From the cell containing the given text, extract its center point as [X, Y] coordinate. 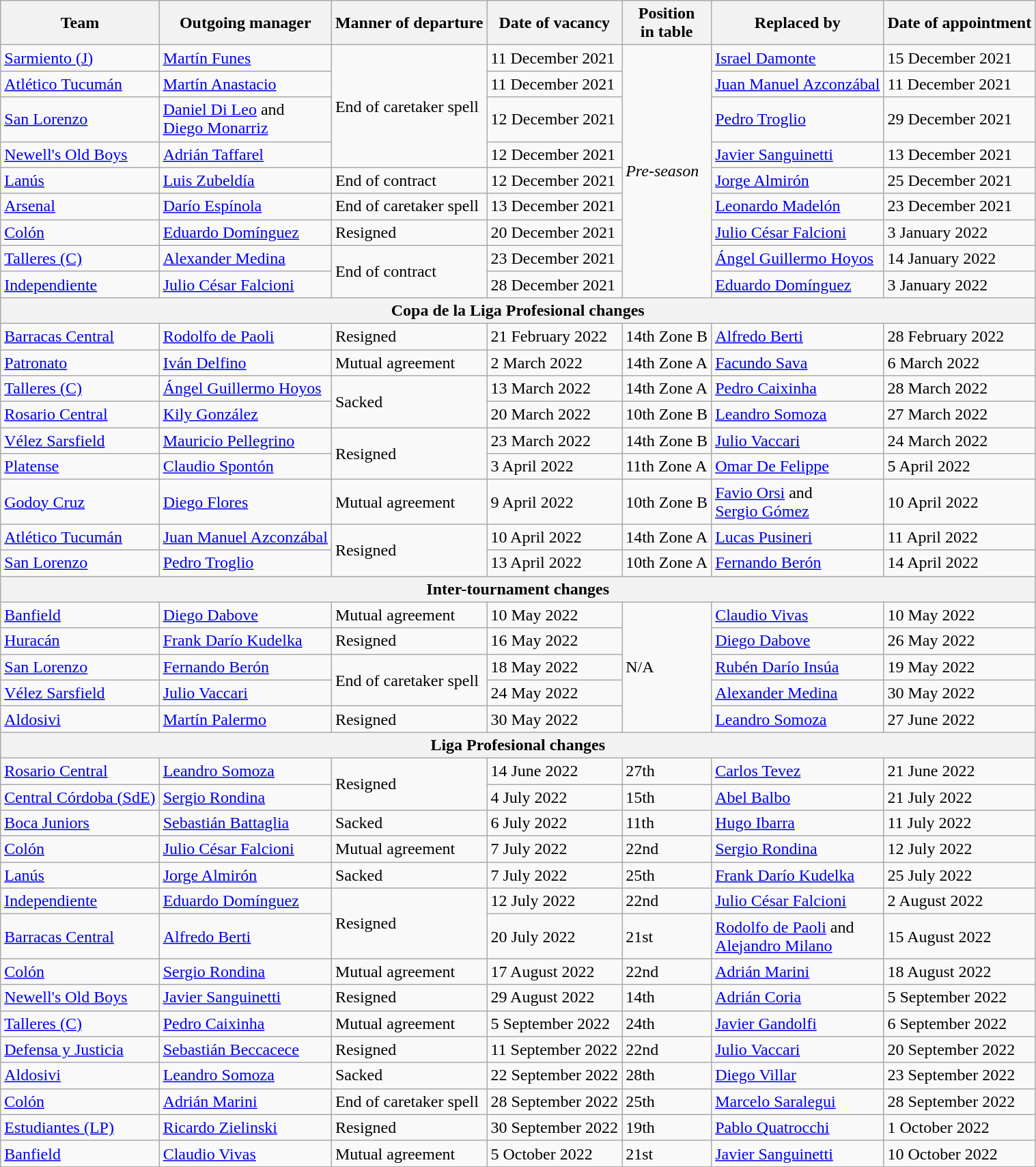
Date of vacancy [555, 23]
Patronato [80, 363]
Iván Delfino [245, 363]
Inter-tournament changes [518, 589]
Hugo Ibarra [798, 823]
Israel Damonte [798, 58]
Mauricio Pellegrino [245, 441]
15 December 2021 [960, 58]
Claudio Spontón [245, 467]
14 June 2022 [555, 771]
Central Córdoba (SdE) [80, 797]
Martín Anastacio [245, 84]
5 October 2022 [555, 1153]
1 October 2022 [960, 1127]
Favio Orsi and Sergio Gómez [798, 502]
22 September 2022 [555, 1075]
27th [667, 771]
Replaced by [798, 23]
Date of appointment [960, 23]
27 March 2022 [960, 415]
Marcelo Saralegui [798, 1101]
13 March 2022 [555, 389]
15 August 2022 [960, 936]
14 January 2022 [960, 258]
28 December 2021 [555, 284]
18 May 2022 [555, 667]
30 September 2022 [555, 1127]
Carlos Tevez [798, 771]
9 April 2022 [555, 502]
11 July 2022 [960, 823]
29 August 2022 [555, 998]
Rodolfo de Paoli and Alejandro Milano [798, 936]
N/A [667, 667]
15th [667, 797]
Arsenal [80, 206]
Defensa y Justicia [80, 1049]
Sebastián Battaglia [245, 823]
10th Zone A [667, 563]
Omar De Felippe [798, 467]
Manner of departure [408, 23]
25 December 2021 [960, 180]
Martín Funes [245, 58]
24 May 2022 [555, 693]
23 March 2022 [555, 441]
Facundo Sava [798, 363]
2 March 2022 [555, 363]
Luis Zubeldía [245, 180]
Javier Gandolfi [798, 1024]
Diego Flores [245, 502]
20 July 2022 [555, 936]
23 September 2022 [960, 1075]
Outgoing manager [245, 23]
Lucas Pusineri [798, 537]
6 September 2022 [960, 1024]
Darío Espínola [245, 206]
5 April 2022 [960, 467]
10 October 2022 [960, 1153]
19th [667, 1127]
2 August 2022 [960, 901]
Team [80, 23]
Platense [80, 467]
Huracán [80, 641]
13 April 2022 [555, 563]
14th [667, 998]
Estudiantes (LP) [80, 1127]
Abel Balbo [798, 797]
11 September 2022 [555, 1049]
6 July 2022 [555, 823]
Liga Profesional changes [518, 745]
Daniel Di Leo and Diego Monarriz [245, 119]
Pre-season [667, 171]
6 March 2022 [960, 363]
Kily González [245, 415]
Sarmiento (J) [80, 58]
Pablo Quatrocchi [798, 1127]
Diego Villar [798, 1075]
11th Zone A [667, 467]
Adrián Coria [798, 998]
28 March 2022 [960, 389]
20 September 2022 [960, 1049]
Copa de la Liga Profesional changes [518, 310]
4 July 2022 [555, 797]
Leonardo Madelón [798, 206]
3 April 2022 [555, 467]
11th [667, 823]
21 July 2022 [960, 797]
24 March 2022 [960, 441]
21 February 2022 [555, 336]
19 May 2022 [960, 667]
Ricardo Zielinski [245, 1127]
14 April 2022 [960, 563]
16 May 2022 [555, 641]
Adrián Taffarel [245, 154]
25 July 2022 [960, 875]
Godoy Cruz [80, 502]
29 December 2021 [960, 119]
Boca Juniors [80, 823]
26 May 2022 [960, 641]
28th [667, 1075]
28 February 2022 [960, 336]
Sebastián Beccacece [245, 1049]
24th [667, 1024]
27 June 2022 [960, 719]
Rodolfo de Paoli [245, 336]
18 August 2022 [960, 972]
Positionin table [667, 23]
21 June 2022 [960, 771]
Rubén Darío Insúa [798, 667]
20 March 2022 [555, 415]
11 April 2022 [960, 537]
17 August 2022 [555, 972]
Martín Palermo [245, 719]
20 December 2021 [555, 232]
